Find where the given text appears and provide that cell's center as [x, y] coordinate. 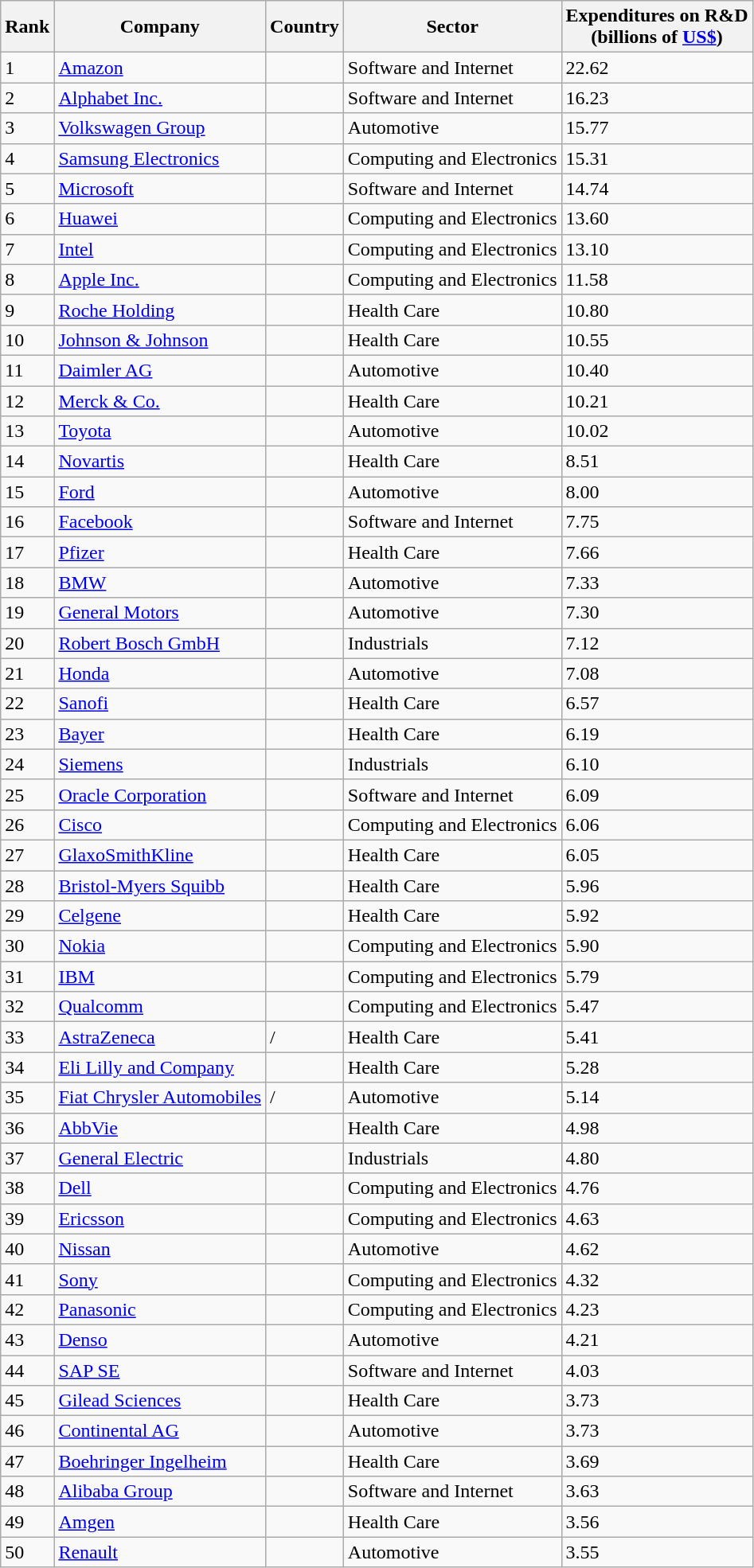
Intel [160, 249]
4.03 [657, 1370]
Eli Lilly and Company [160, 1067]
24 [27, 764]
49 [27, 1522]
47 [27, 1461]
4.98 [657, 1128]
8.00 [657, 492]
38 [27, 1188]
22 [27, 704]
9 [27, 310]
5.90 [657, 946]
20 [27, 643]
Daimler AG [160, 370]
5.28 [657, 1067]
7.08 [657, 673]
29 [27, 916]
7.30 [657, 613]
Toyota [160, 431]
Samsung Electronics [160, 158]
4.76 [657, 1188]
36 [27, 1128]
22.62 [657, 68]
6.10 [657, 764]
28 [27, 886]
Qualcomm [160, 1007]
Ericsson [160, 1219]
5.47 [657, 1007]
Novartis [160, 462]
10 [27, 340]
16 [27, 522]
Rank [27, 27]
23 [27, 734]
10.55 [657, 340]
AstraZeneca [160, 1037]
12 [27, 400]
7.33 [657, 583]
Nissan [160, 1249]
17 [27, 552]
5.96 [657, 886]
39 [27, 1219]
4 [27, 158]
4.23 [657, 1309]
5.92 [657, 916]
10.40 [657, 370]
15.77 [657, 128]
6.06 [657, 825]
AbbVie [160, 1128]
26 [27, 825]
6.05 [657, 855]
Bristol-Myers Squibb [160, 886]
4.21 [657, 1340]
3.63 [657, 1492]
Country [305, 27]
42 [27, 1309]
Amgen [160, 1522]
8.51 [657, 462]
41 [27, 1279]
Alphabet Inc. [160, 98]
5.41 [657, 1037]
SAP SE [160, 1370]
16.23 [657, 98]
27 [27, 855]
4.32 [657, 1279]
32 [27, 1007]
6.09 [657, 794]
8 [27, 279]
35 [27, 1098]
Denso [160, 1340]
15 [27, 492]
Fiat Chrysler Automobiles [160, 1098]
3.56 [657, 1522]
3.55 [657, 1552]
37 [27, 1158]
45 [27, 1401]
19 [27, 613]
13 [27, 431]
6 [27, 219]
Facebook [160, 522]
Johnson & Johnson [160, 340]
Robert Bosch GmbH [160, 643]
33 [27, 1037]
7 [27, 249]
GlaxoSmithKline [160, 855]
Company [160, 27]
31 [27, 977]
Alibaba Group [160, 1492]
34 [27, 1067]
3 [27, 128]
Amazon [160, 68]
46 [27, 1431]
Roche Holding [160, 310]
Huawei [160, 219]
Boehringer Ingelheim [160, 1461]
General Motors [160, 613]
11.58 [657, 279]
21 [27, 673]
Microsoft [160, 189]
Cisco [160, 825]
General Electric [160, 1158]
3.69 [657, 1461]
IBM [160, 977]
5.79 [657, 977]
25 [27, 794]
18 [27, 583]
Renault [160, 1552]
Celgene [160, 916]
Sector [452, 27]
2 [27, 98]
40 [27, 1249]
Merck & Co. [160, 400]
Bayer [160, 734]
11 [27, 370]
Siemens [160, 764]
10.80 [657, 310]
50 [27, 1552]
15.31 [657, 158]
14 [27, 462]
Apple Inc. [160, 279]
7.12 [657, 643]
Ford [160, 492]
4.80 [657, 1158]
Expenditures on R&D (billions of US$) [657, 27]
Sony [160, 1279]
6.57 [657, 704]
Honda [160, 673]
Continental AG [160, 1431]
5.14 [657, 1098]
10.02 [657, 431]
4.62 [657, 1249]
Sanofi [160, 704]
30 [27, 946]
Nokia [160, 946]
Panasonic [160, 1309]
Gilead Sciences [160, 1401]
BMW [160, 583]
Volkswagen Group [160, 128]
1 [27, 68]
43 [27, 1340]
5 [27, 189]
7.66 [657, 552]
6.19 [657, 734]
44 [27, 1370]
48 [27, 1492]
14.74 [657, 189]
Dell [160, 1188]
10.21 [657, 400]
13.60 [657, 219]
4.63 [657, 1219]
Pfizer [160, 552]
7.75 [657, 522]
13.10 [657, 249]
Oracle Corporation [160, 794]
